Output the (X, Y) coordinate of the center of the cell containing the given text.  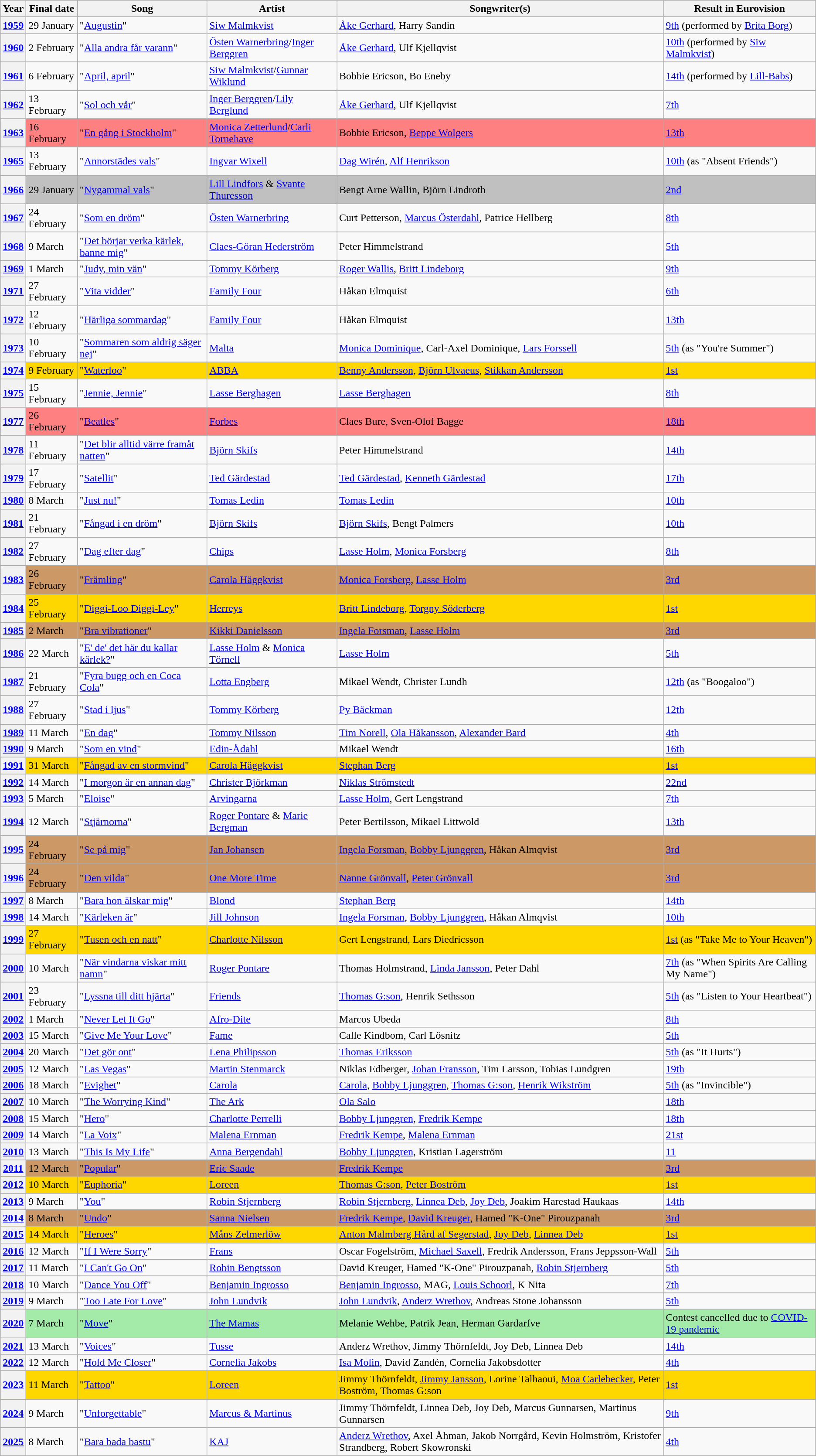
Monica Zetterlund/Carli Tornehave (272, 133)
Dag Wirén, Alf Henrikson (500, 161)
2000 (13, 968)
1993 (13, 799)
1983 (13, 580)
"Härliga sommardag" (142, 319)
"Popular" (142, 1168)
"Judy, min vän" (142, 269)
Britt Lindeborg, Torgny Söderberg (500, 608)
1984 (13, 608)
Blond (272, 900)
"Dance You Off" (142, 1284)
6th (740, 291)
Py Bäckman (500, 710)
"Nygammal vals" (142, 189)
2016 (13, 1251)
2010 (13, 1152)
"Som en vind" (142, 749)
7th (as "When Spirits Are Calling My Name") (740, 968)
Frans (272, 1251)
19th (740, 1069)
Fredrik Kempe, Malena Ernman (500, 1135)
"En gång i Stockholm" (142, 133)
KAJ (272, 1442)
"The Worrying Kind" (142, 1102)
Marcus & Martinus (272, 1414)
11 (740, 1152)
18 March (51, 1085)
2008 (13, 1118)
Isa Molin, David Zandén, Cornelia Jakobsdotter (500, 1363)
"Las Vegas" (142, 1069)
John Lundvik, Anderz Wrethov, Andreas Stone Johansson (500, 1301)
1998 (13, 917)
"Bara bada bastu" (142, 1442)
1991 (13, 766)
"Sommaren som aldrig säger nej" (142, 348)
Robin Stjernberg, Linnea Deb, Joy Deb, Joakim Harestad Haukaas (500, 1201)
2021 (13, 1346)
2006 (13, 1085)
Calle Kindbom, Carl Lösnitz (500, 1035)
1985 (13, 631)
1969 (13, 269)
1968 (13, 246)
Herreys (272, 608)
Monica Forsberg, Lasse Holm (500, 580)
"Just nu!" (142, 501)
Benny Andersson, Björn Ulvaeus, Stikkan Andersson (500, 371)
"Tusen och en natt" (142, 939)
2015 (13, 1234)
1973 (13, 348)
Anderz Wrethov, Axel Åhman, Jakob Norrgård, Kevin Holmström, Kristofer Strandberg, Robert Skowronski (500, 1442)
2023 (13, 1385)
10th (performed by Siw Malmkvist) (740, 48)
1988 (13, 710)
"Det gör ont" (142, 1052)
Ted Gärdestad, Kenneth Gärdestad (500, 478)
"Dag efter dag" (142, 551)
1960 (13, 48)
"Heroes" (142, 1234)
Gert Lengstrand, Lars Diedricsson (500, 939)
Year (13, 9)
1st (as "Take Me to Your Heaven") (740, 939)
1995 (13, 849)
"If I Were Sorry" (142, 1251)
31 March (51, 766)
12th (as "Boogaloo") (740, 681)
"Se på mig" (142, 849)
One More Time (272, 878)
7 March (51, 1323)
"Unforgettable" (142, 1414)
"Augustin" (142, 25)
"Waterloo" (142, 371)
1974 (13, 371)
"Stad i ljus" (142, 710)
Nanne Grönvall, Peter Grönvall (500, 878)
Ingvar Wixell (272, 161)
Lasse Holm, Monica Forsberg (500, 551)
22nd (740, 782)
2014 (13, 1218)
5 March (51, 799)
"I Can't Go On" (142, 1268)
1975 (13, 393)
Lill Lindfors & Svante Thuresson (272, 189)
Cornelia Jakobs (272, 1363)
"När vindarna viskar mitt namn" (142, 968)
"Beatles" (142, 421)
Bobby Ljunggren, Fredrik Kempe (500, 1118)
"You" (142, 1201)
9 February (51, 371)
1979 (13, 478)
The Ark (272, 1102)
1996 (13, 878)
Contest cancelled due to COVID-19 pandemic (740, 1323)
2003 (13, 1035)
2 February (51, 48)
"April, april" (142, 76)
"Diggi-Loo Diggi-Ley" (142, 608)
1961 (13, 76)
2005 (13, 1069)
Siw Malmkvist (272, 25)
Thomas G:son, Henrik Sethsson (500, 996)
2 March (51, 631)
Peter Bertilsson, Mikael Littwold (500, 822)
22 March (51, 653)
David Kreuger, Hamed "K-One" Pirouzpanah, Robin Stjernberg (500, 1268)
1989 (13, 732)
2007 (13, 1102)
20 March (51, 1052)
Afro-Dite (272, 1019)
Fame (272, 1035)
10 February (51, 348)
Roger Pontare & Marie Bergman (272, 822)
Mikael Wendt (500, 749)
Benjamin Ingrosso, MAG, Louis Schoorl, K Nita (500, 1284)
Jill Johnson (272, 917)
11 February (51, 450)
Martin Stenmarck (272, 1069)
"Fyra bugg och en Coca Cola" (142, 681)
"La Voix" (142, 1135)
"Annorstädes vals" (142, 161)
21st (740, 1135)
Song (142, 9)
Måns Zelmerlöw (272, 1234)
Jimmy Thörnfeldt, Linnea Deb, Joy Deb, Marcus Gunnarsen, Martinus Gunnarsen (500, 1414)
2001 (13, 996)
Anna Bergendahl (272, 1152)
Charlotte Perrelli (272, 1118)
2024 (13, 1414)
Claes-Göran Hederström (272, 246)
John Lundvik (272, 1301)
Edin-Ådahl (272, 749)
Niklas Strömstedt (500, 782)
Roger Wallis, Britt Lindeborg (500, 269)
"Hero" (142, 1118)
2012 (13, 1185)
1982 (13, 551)
6 February (51, 76)
1977 (13, 421)
1962 (13, 105)
"Satellit" (142, 478)
Lasse Holm (500, 653)
Fredrik Kempe (500, 1168)
1997 (13, 900)
"Som en dröm" (142, 218)
"Eloise" (142, 799)
12th (740, 710)
Tim Norell, Ola Håkansson, Alexander Bard (500, 732)
"Bra vibrationer" (142, 631)
Mikael Wendt, Christer Lundh (500, 681)
Arvingarna (272, 799)
2004 (13, 1052)
2017 (13, 1268)
Bobbie Ericson, Bo Eneby (500, 76)
Kikki Danielsson (272, 631)
Ola Salo (500, 1102)
Charlotte Nilsson (272, 939)
Result in Eurovision (740, 9)
15 February (51, 393)
Marcos Ubeda (500, 1019)
Siw Malmkvist/Gunnar Wiklund (272, 76)
1999 (13, 939)
Benjamin Ingrosso (272, 1284)
Lotta Engberg (272, 681)
ABBA (272, 371)
1972 (13, 319)
Carola (272, 1085)
1959 (13, 25)
"Stjärnorna" (142, 822)
1963 (13, 133)
Curt Petterson, Marcus Österdahl, Patrice Hellberg (500, 218)
25 February (51, 608)
17 February (51, 478)
16 February (51, 133)
Artist (272, 9)
Chips (272, 551)
Claes Bure, Sven-Olof Bagge (500, 421)
2013 (13, 1201)
Bengt Arne Wallin, Björn Lindroth (500, 189)
5th (as "Listen to Your Heartbeat") (740, 996)
Christer Björkman (272, 782)
"Undo" (142, 1218)
16th (740, 749)
Östen Warnerbring (272, 218)
1994 (13, 822)
Lasse Holm, Gert Lengstrand (500, 799)
"I morgon är en annan dag" (142, 782)
Fredrik Kempe, David Kreuger, Hamed "K-One" Pirouzpanah (500, 1218)
Björn Skifs, Bengt Palmers (500, 523)
Carola, Bobby Ljunggren, Thomas G:son, Henrik Wikström (500, 1085)
Malta (272, 348)
"Lyssna till ditt hjärta" (142, 996)
Oscar Fogelström, Michael Saxell, Fredrik Andersson, Frans Jeppsson-Wall (500, 1251)
"Den vilda" (142, 878)
Anderz Wrethov, Jimmy Thörnfeldt, Joy Deb, Linnea Deb (500, 1346)
Lena Philipsson (272, 1052)
1987 (13, 681)
The Mamas (272, 1323)
23 February (51, 996)
2025 (13, 1442)
Malena Ernman (272, 1135)
1980 (13, 501)
"Sol och vår" (142, 105)
2020 (13, 1323)
"Det blir alltid värre framåt natten" (142, 450)
2011 (13, 1168)
Forbes (272, 421)
Niklas Edberger, Johan Fransson, Tim Larsson, Tobias Lundgren (500, 1069)
Inger Berggren/Lily Berglund (272, 105)
1978 (13, 450)
1966 (13, 189)
1967 (13, 218)
"Alla andra får varann" (142, 48)
Thomas Holmstrand, Linda Jansson, Peter Dahl (500, 968)
2018 (13, 1284)
12 February (51, 319)
"Too Late For Love" (142, 1301)
"Tattoo" (142, 1385)
Robin Stjernberg (272, 1201)
"Jennie, Jennie" (142, 393)
1971 (13, 291)
2019 (13, 1301)
Bobbie Ericson, Beppe Wolgers (500, 133)
2022 (13, 1363)
Robin Bengtsson (272, 1268)
Melanie Wehbe, Patrik Jean, Herman Gardarfve (500, 1323)
14th (performed by Lill-Babs) (740, 76)
1990 (13, 749)
10th (as "Absent Friends") (740, 161)
"Move" (142, 1323)
"Fångad av en stormvind" (142, 766)
"Främling" (142, 580)
"Hold Me Closer" (142, 1363)
9th (performed by Brita Borg) (740, 25)
Ted Gärdestad (272, 478)
1981 (13, 523)
2009 (13, 1135)
"Kärleken är" (142, 917)
5th (as "You're Summer") (740, 348)
"Vita vidder" (142, 291)
Ingela Forsman, Lasse Holm (500, 631)
17th (740, 478)
"Voices" (142, 1346)
Thomas Eriksson (500, 1052)
Jan Johansen (272, 849)
5th (as "It Hurts") (740, 1052)
2002 (13, 1019)
Åke Gerhard, Harry Sandin (500, 25)
"Evighet" (142, 1085)
"This Is My Life" (142, 1152)
Songwriter(s) (500, 9)
Thomas G:son, Peter Boström (500, 1185)
"Euphoria" (142, 1185)
Östen Warnerbring/Inger Berggren (272, 48)
"En dag" (142, 732)
"Never Let It Go" (142, 1019)
Tommy Nilsson (272, 732)
1992 (13, 782)
Friends (272, 996)
1965 (13, 161)
1986 (13, 653)
Sanna Nielsen (272, 1218)
Roger Pontare (272, 968)
Monica Dominique, Carl-Axel Dominique, Lars Forssell (500, 348)
"Bara hon älskar mig" (142, 900)
"Fångad i en dröm" (142, 523)
Final date (51, 9)
Jimmy Thörnfeldt, Jimmy Jansson, Lorine Talhaoui, Moa Carlebecker, Peter Boström, Thomas G:son (500, 1385)
Eric Saade (272, 1168)
"Det börjar verka kärlek, banne mig" (142, 246)
2nd (740, 189)
5th (as "Invincible") (740, 1085)
"Give Me Your Love" (142, 1035)
Anton Malmberg Hård af Segerstad, Joy Deb, Linnea Deb (500, 1234)
Bobby Ljunggren, Kristian Lagerström (500, 1152)
Tusse (272, 1346)
"E' de' det här du kallar kärlek?" (142, 653)
Lasse Holm & Monica Törnell (272, 653)
